For the text-containing cell, return its midpoint in [X, Y] coordinate format. 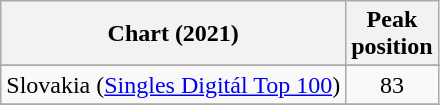
Slovakia (Singles Digitál Top 100) [174, 85]
83 [392, 85]
Peakposition [392, 34]
Chart (2021) [174, 34]
